For the text-containing cell, return its midpoint in [x, y] coordinate format. 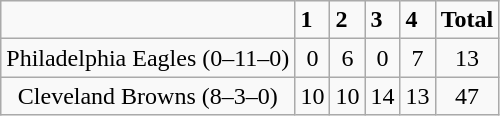
6 [348, 58]
Philadelphia Eagles (0–11–0) [148, 58]
14 [382, 96]
47 [467, 96]
4 [418, 20]
Total [467, 20]
Cleveland Browns (8–3–0) [148, 96]
1 [312, 20]
7 [418, 58]
2 [348, 20]
3 [382, 20]
